Provide the [x, y] coordinate of the cell's center where the given text is located.  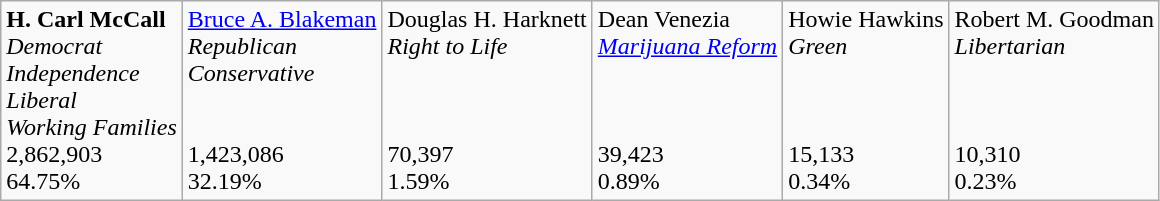
Douglas H. HarknettRight to Life 70,3971.59% [487, 101]
Howie HawkinsGreen 15,1330.34% [866, 101]
Robert M. GoodmanLibertarian 10,3100.23% [1054, 101]
Bruce A. BlakemanRepublicanConservative 1,423,08632.19% [282, 101]
Dean VeneziaMarijuana Reform 39,4230.89% [687, 101]
H. Carl McCallDemocratIndependenceLiberalWorking Families2,862,90364.75% [92, 101]
